Search for the cell housing the specified text and yield its (X, Y) center coordinate. 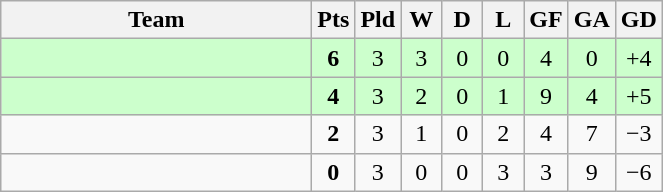
7 (592, 134)
−6 (638, 172)
+4 (638, 58)
Team (156, 20)
L (504, 20)
GA (592, 20)
Pts (334, 20)
W (422, 20)
−3 (638, 134)
GF (546, 20)
6 (334, 58)
Pld (378, 20)
+5 (638, 96)
D (462, 20)
GD (638, 20)
